Locate the cell with the specified text and output its (x, y) center coordinate. 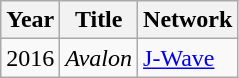
Avalon (99, 58)
2016 (30, 58)
J-Wave (188, 58)
Network (188, 20)
Title (99, 20)
Year (30, 20)
